Output the [X, Y] coordinate of the center of the cell containing the given text.  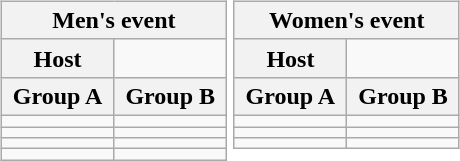
Men's event [114, 20]
Women's event [346, 20]
